Locate the cell with the specified text and output its [X, Y] center coordinate. 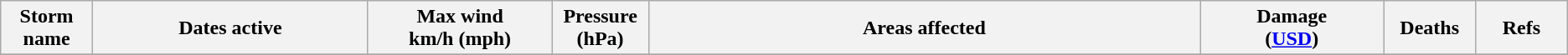
Max windkm/h (mph) [459, 28]
Damage(USD) [1292, 28]
Deaths [1430, 28]
Refs [1521, 28]
Storm name [47, 28]
Pressure(hPa) [601, 28]
Areas affected [924, 28]
Dates active [230, 28]
